Pinpoint the cell where the given text exists, returning its [x, y] midpoint coordinate. 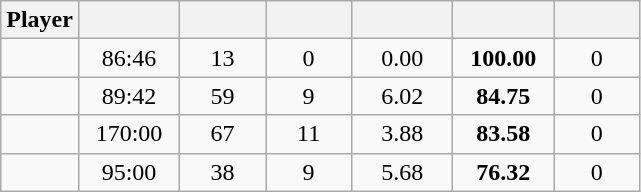
86:46 [128, 58]
83.58 [504, 134]
38 [223, 172]
5.68 [402, 172]
100.00 [504, 58]
95:00 [128, 172]
59 [223, 96]
76.32 [504, 172]
84.75 [504, 96]
Player [40, 20]
170:00 [128, 134]
3.88 [402, 134]
6.02 [402, 96]
13 [223, 58]
89:42 [128, 96]
11 [309, 134]
67 [223, 134]
0.00 [402, 58]
